Scan for the cell matching the given text and deliver its [x, y] coordinate at center. 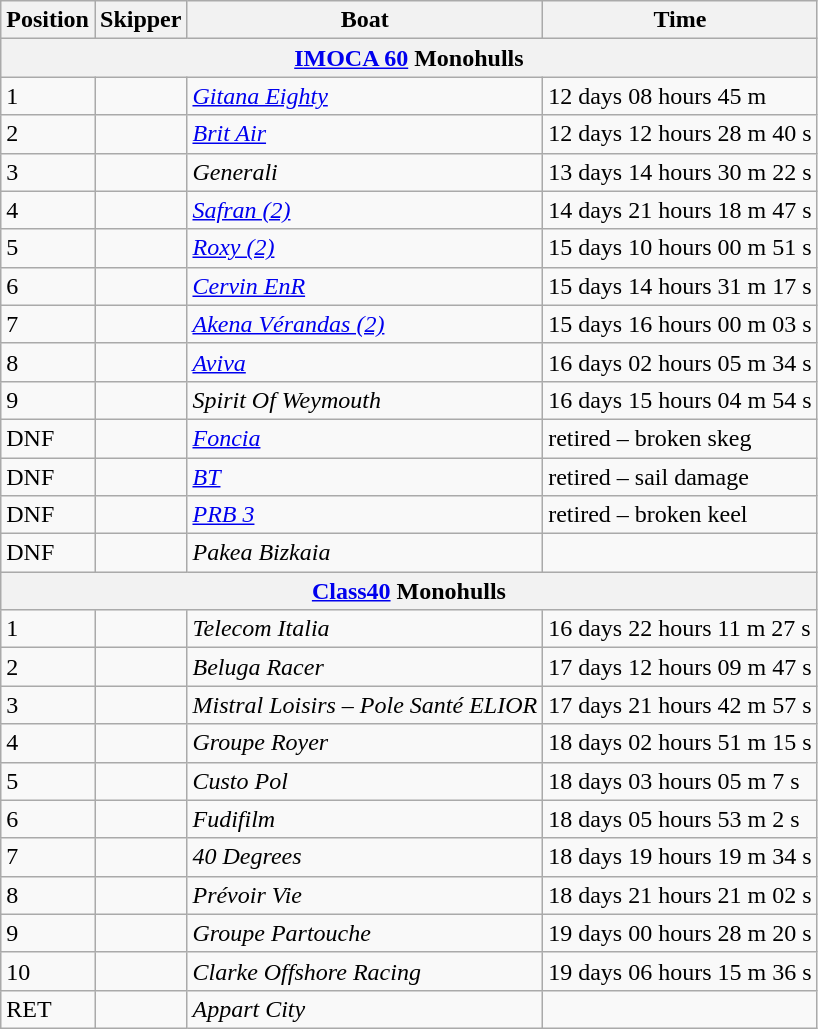
Class40 Monohulls [409, 591]
15 days 14 hours 31 m 17 s [680, 286]
Time [680, 20]
40 Degrees [365, 857]
Boat [365, 20]
19 days 00 hours 28 m 20 s [680, 933]
Generali [365, 172]
Clarke Offshore Racing [365, 971]
BT [365, 477]
Groupe Royer [365, 743]
Mistral Loisirs – Pole Santé ELIOR [365, 705]
Roxy (2) [365, 248]
Groupe Partouche [365, 933]
Telecom Italia [365, 629]
retired – broken keel [680, 515]
Brit Air [365, 134]
Cervin EnR [365, 286]
IMOCA 60 Monohulls [409, 58]
12 days 08 hours 45 m [680, 96]
Prévoir Vie [365, 895]
Position [48, 20]
18 days 21 hours 21 m 02 s [680, 895]
18 days 03 hours 05 m 7 s [680, 781]
Pakea Bizkaia [365, 553]
15 days 16 hours 00 m 03 s [680, 324]
10 [48, 971]
16 days 02 hours 05 m 34 s [680, 362]
17 days 12 hours 09 m 47 s [680, 667]
15 days 10 hours 00 m 51 s [680, 248]
Appart City [365, 1009]
18 days 05 hours 53 m 2 s [680, 819]
16 days 15 hours 04 m 54 s [680, 400]
Akena Vérandas (2) [365, 324]
Custo Pol [365, 781]
14 days 21 hours 18 m 47 s [680, 210]
Skipper [140, 20]
18 days 02 hours 51 m 15 s [680, 743]
13 days 14 hours 30 m 22 s [680, 172]
PRB 3 [365, 515]
Gitana Eighty [365, 96]
Aviva [365, 362]
Spirit Of Weymouth [365, 400]
RET [48, 1009]
Fudifilm [365, 819]
16 days 22 hours 11 m 27 s [680, 629]
retired – sail damage [680, 477]
retired – broken skeg [680, 438]
Beluga Racer [365, 667]
18 days 19 hours 19 m 34 s [680, 857]
12 days 12 hours 28 m 40 s [680, 134]
Safran (2) [365, 210]
17 days 21 hours 42 m 57 s [680, 705]
Foncia [365, 438]
19 days 06 hours 15 m 36 s [680, 971]
